Return the [X, Y] coordinate for the center point of the cell that contains the specified text.  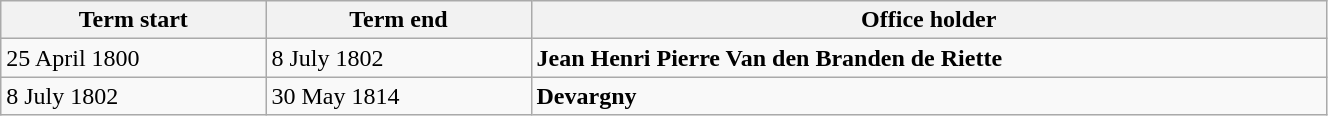
Term end [398, 20]
25 April 1800 [134, 58]
Office holder [928, 20]
Devargny [928, 96]
30 May 1814 [398, 96]
Term start [134, 20]
Jean Henri Pierre Van den Branden de Riette [928, 58]
